Pinpoint the cell where the given text exists, returning its [x, y] midpoint coordinate. 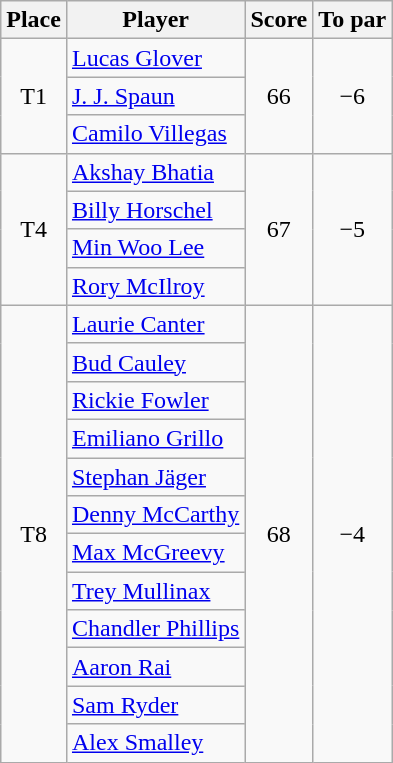
−6 [352, 96]
Laurie Canter [155, 324]
−4 [352, 534]
66 [279, 96]
67 [279, 229]
Lucas Glover [155, 58]
Emiliano Grillo [155, 438]
Bud Cauley [155, 362]
Camilo Villegas [155, 134]
J. J. Spaun [155, 96]
Max McGreevy [155, 553]
Chandler Phillips [155, 629]
T4 [34, 229]
Trey Mullinax [155, 591]
T1 [34, 96]
Place [34, 20]
68 [279, 534]
Akshay Bhatia [155, 172]
Rory McIlroy [155, 286]
Stephan Jäger [155, 477]
Alex Smalley [155, 743]
Aaron Rai [155, 667]
Player [155, 20]
To par [352, 20]
T8 [34, 534]
Min Woo Lee [155, 248]
−5 [352, 229]
Rickie Fowler [155, 400]
Sam Ryder [155, 705]
Denny McCarthy [155, 515]
Billy Horschel [155, 210]
Score [279, 20]
